Scan for the cell matching the given text and deliver its [X, Y] coordinate at center. 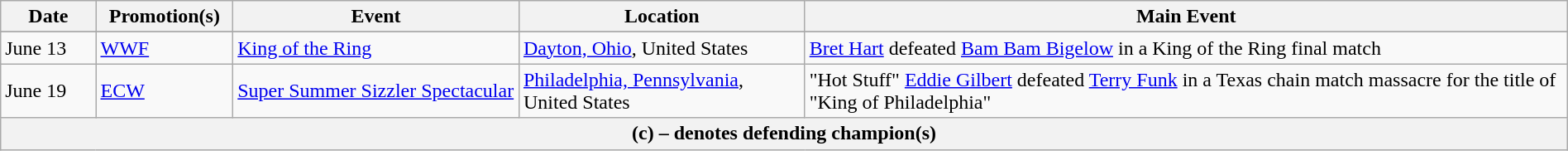
King of the Ring [376, 48]
Bret Hart defeated Bam Bam Bigelow in a King of the Ring final match [1186, 48]
June 13 [48, 48]
ECW [165, 91]
(c) – denotes defending champion(s) [784, 134]
Main Event [1186, 17]
Super Summer Sizzler Spectacular [376, 91]
Promotion(s) [165, 17]
Event [376, 17]
"Hot Stuff" Eddie Gilbert defeated Terry Funk in a Texas chain match massacre for the title of "King of Philadelphia" [1186, 91]
Location [662, 17]
Philadelphia, Pennsylvania, United States [662, 91]
WWF [165, 48]
June 19 [48, 91]
Dayton, Ohio, United States [662, 48]
Date [48, 17]
